Scan for the cell matching the given text and deliver its [x, y] coordinate at center. 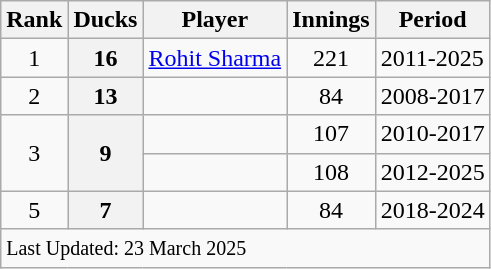
Player [215, 20]
Ducks [106, 20]
1 [34, 58]
2012-2025 [432, 172]
Rank [34, 20]
9 [106, 153]
Period [432, 20]
5 [34, 210]
13 [106, 96]
108 [331, 172]
Rohit Sharma [215, 58]
107 [331, 134]
2 [34, 96]
221 [331, 58]
2008-2017 [432, 96]
2018-2024 [432, 210]
Innings [331, 20]
Last Updated: 23 March 2025 [246, 248]
16 [106, 58]
2011-2025 [432, 58]
3 [34, 153]
2010-2017 [432, 134]
7 [106, 210]
